Scan for the cell matching the given text and deliver its [x, y] coordinate at center. 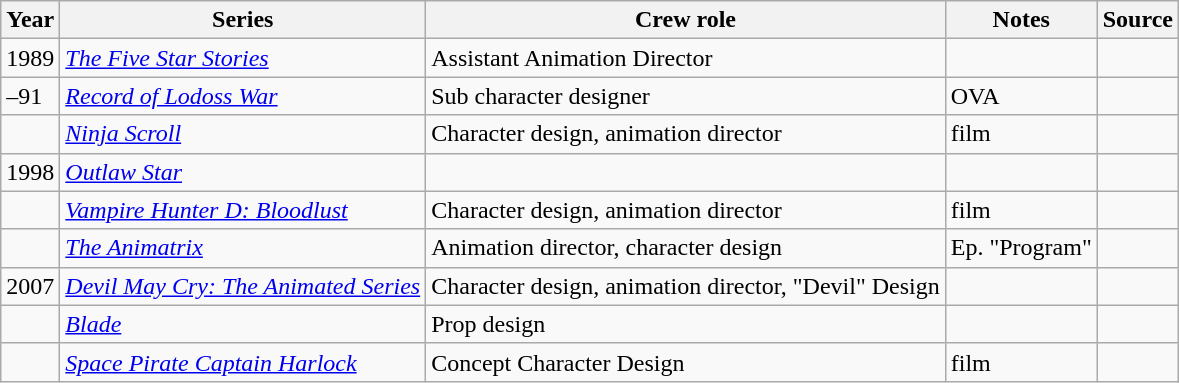
2007 [30, 286]
The Animatrix [243, 248]
Prop design [686, 324]
–91 [30, 96]
Animation director, character design [686, 248]
1989 [30, 58]
Blade [243, 324]
Ep. "Program" [1021, 248]
Sub character designer [686, 96]
Crew role [686, 20]
Character design, animation director, "Devil" Design [686, 286]
Assistant Animation Director [686, 58]
Ninja Scroll [243, 134]
Notes [1021, 20]
Concept Character Design [686, 362]
Series [243, 20]
Record of Lodoss War [243, 96]
The Five Star Stories [243, 58]
OVA [1021, 96]
Space Pirate Captain Harlock [243, 362]
Vampire Hunter D: Bloodlust [243, 210]
Year [30, 20]
Devil May Cry: The Animated Series [243, 286]
Source [1138, 20]
1998 [30, 172]
Outlaw Star [243, 172]
